Return the (x, y) coordinate for the center point of the cell that contains the specified text.  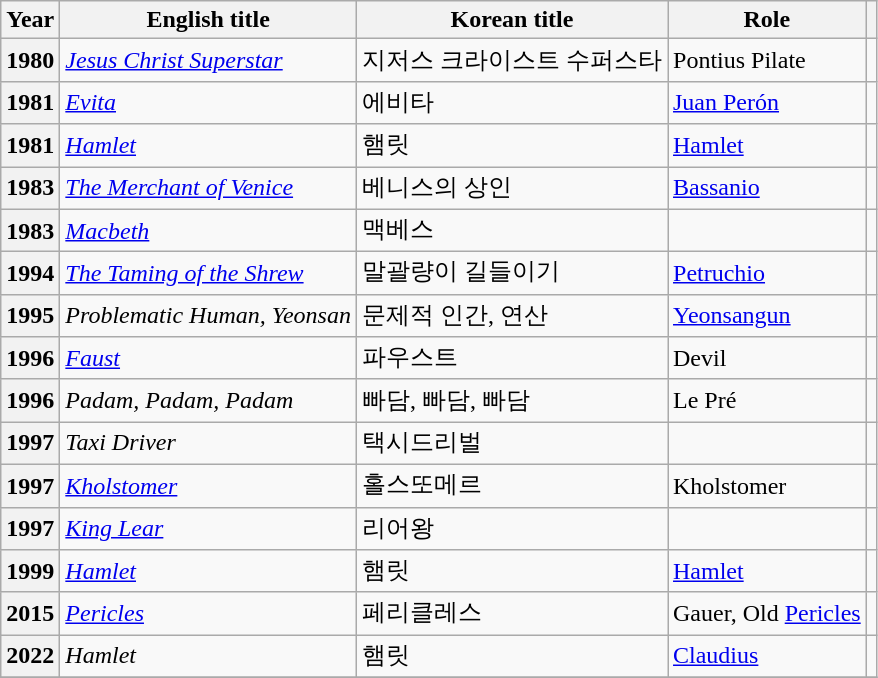
Role (768, 20)
Faust (208, 358)
문제적 인간, 연산 (512, 316)
맥베스 (512, 230)
Macbeth (208, 230)
1980 (30, 60)
Gauer, Old Pericles (768, 614)
Bassanio (768, 188)
Juan Perón (768, 102)
홀스또메르 (512, 486)
파우스트 (512, 358)
1994 (30, 274)
Claudius (768, 656)
The Merchant of Venice (208, 188)
택시드리벌 (512, 444)
빠담, 빠담, 빠담 (512, 400)
리어왕 (512, 528)
2022 (30, 656)
Problematic Human, Yeonsan (208, 316)
The Taming of the Shrew (208, 274)
Devil (768, 358)
에비타 (512, 102)
Year (30, 20)
Korean title (512, 20)
Padam, Padam, Padam (208, 400)
King Lear (208, 528)
Petruchio (768, 274)
베니스의 상인 (512, 188)
Pontius Pilate (768, 60)
지저스 크라이스트 수퍼스타 (512, 60)
Yeonsangun (768, 316)
1995 (30, 316)
말괄량이 길들이기 (512, 274)
Jesus Christ Superstar (208, 60)
페리클레스 (512, 614)
English title (208, 20)
2015 (30, 614)
Evita (208, 102)
Taxi Driver (208, 444)
1999 (30, 572)
Pericles (208, 614)
Le Pré (768, 400)
